Search for the cell housing the specified text and yield its [X, Y] center coordinate. 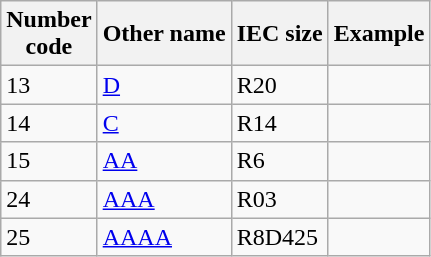
15 [49, 161]
Numbercode [49, 34]
13 [49, 85]
AAA [164, 199]
C [164, 123]
R20 [280, 85]
Example [379, 34]
R14 [280, 123]
R8D425 [280, 237]
IEC size [280, 34]
14 [49, 123]
D [164, 85]
R6 [280, 161]
AA [164, 161]
Other name [164, 34]
24 [49, 199]
AAAA [164, 237]
25 [49, 237]
R03 [280, 199]
